Pinpoint the cell where the given text exists, returning its [X, Y] midpoint coordinate. 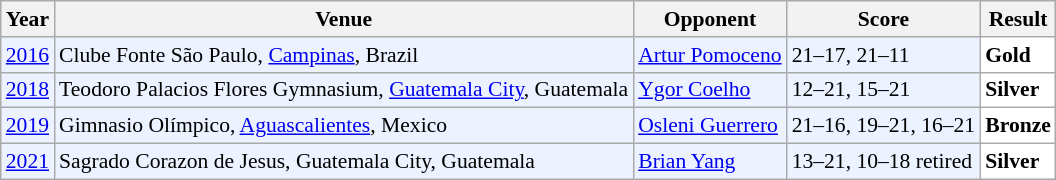
Score [884, 19]
Clube Fonte São Paulo, Campinas, Brazil [344, 55]
21–16, 19–21, 16–21 [884, 126]
Ygor Coelho [710, 90]
13–21, 10–18 retired [884, 162]
Teodoro Palacios Flores Gymnasium, Guatemala City, Guatemala [344, 90]
2016 [28, 55]
12–21, 15–21 [884, 90]
Sagrado Corazon de Jesus, Guatemala City, Guatemala [344, 162]
Bronze [1018, 126]
Result [1018, 19]
Osleni Guerrero [710, 126]
21–17, 21–11 [884, 55]
Venue [344, 19]
Year [28, 19]
2021 [28, 162]
Gimnasio Olímpico, Aguascalientes, Mexico [344, 126]
Gold [1018, 55]
Artur Pomoceno [710, 55]
Opponent [710, 19]
2019 [28, 126]
Brian Yang [710, 162]
2018 [28, 90]
